For the text-containing cell, return its midpoint in [x, y] coordinate format. 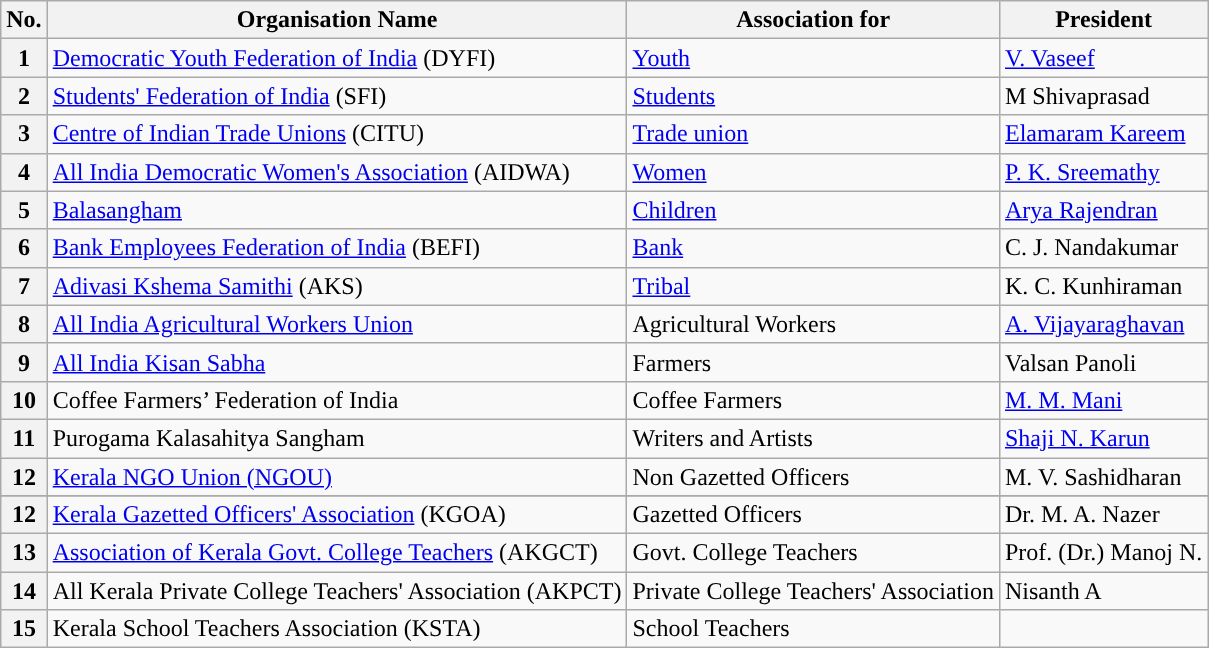
Writers and Artists [814, 438]
6 [24, 248]
Adivasi Kshema Samithi (AKS) [337, 286]
9 [24, 362]
Tribal [814, 286]
A. Vijayaraghavan [1103, 324]
Prof. (Dr.) Manoj N. [1103, 553]
Nisanth A [1103, 591]
13 [24, 553]
5 [24, 210]
All India Kisan Sabha [337, 362]
8 [24, 324]
Shaji N. Karun [1103, 438]
Youth [814, 58]
M. V. Sashidharan [1103, 477]
Farmers [814, 362]
K. C. Kunhiraman [1103, 286]
Bank Employees Federation of India (BEFI) [337, 248]
1 [24, 58]
Arya Rajendran [1103, 210]
Trade union [814, 134]
P. K. Sreemathy [1103, 172]
10 [24, 400]
Bank [814, 248]
All India Agricultural Workers Union [337, 324]
Dr. M. A. Nazer [1103, 515]
Balasangham [337, 210]
4 [24, 172]
Democratic Youth Federation of India (DYFI) [337, 58]
M Shivaprasad [1103, 96]
M. M. Mani [1103, 400]
Kerala NGO Union (NGOU) [337, 477]
Students [814, 96]
Children [814, 210]
15 [24, 629]
Gazetted Officers [814, 515]
Kerala School Teachers Association (KSTA) [337, 629]
All Kerala Private College Teachers' Association (AKPCT) [337, 591]
Organisation Name [337, 20]
Students' Federation of India (SFI) [337, 96]
Centre of Indian Trade Unions (CITU) [337, 134]
Purogama Kalasahitya Sangham [337, 438]
Coffee Farmers [814, 400]
Valsan Panoli [1103, 362]
Govt. College Teachers [814, 553]
Coffee Farmers’ Federation of India [337, 400]
3 [24, 134]
President [1103, 20]
14 [24, 591]
Non Gazetted Officers [814, 477]
2 [24, 96]
Association of Kerala Govt. College Teachers (AKGCT) [337, 553]
No. [24, 20]
Kerala Gazetted Officers' Association (KGOA) [337, 515]
All India Democratic Women's Association (AIDWA) [337, 172]
Private College Teachers' Association [814, 591]
7 [24, 286]
Women [814, 172]
Agricultural Workers [814, 324]
11 [24, 438]
School Teachers [814, 629]
Elamaram Kareem [1103, 134]
Association for [814, 20]
C. J. Nandakumar [1103, 248]
V. Vaseef [1103, 58]
